Provide the (X, Y) coordinate of the cell's center where the given text is located.  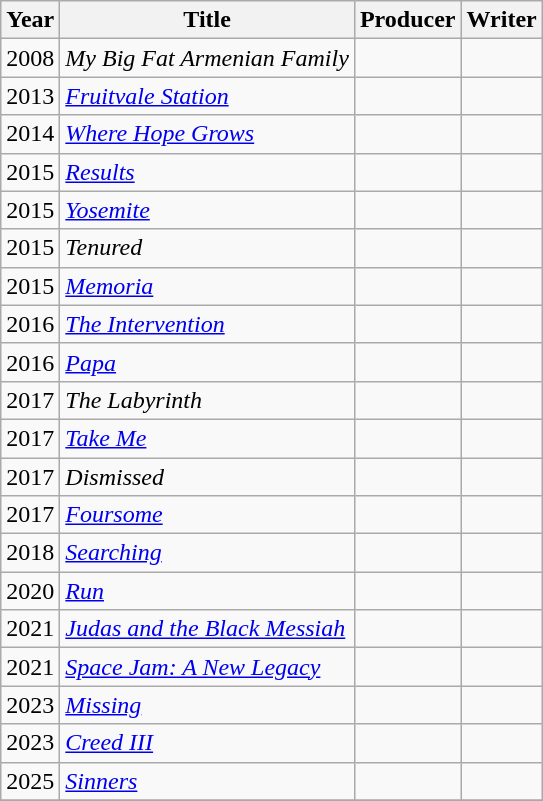
Year (30, 20)
Writer (502, 20)
Judas and the Black Messiah (208, 629)
Dismissed (208, 477)
2020 (30, 591)
2008 (30, 58)
2018 (30, 553)
Results (208, 172)
Memoria (208, 286)
2025 (30, 781)
Yosemite (208, 210)
Title (208, 20)
Producer (408, 20)
Papa (208, 362)
Fruitvale Station (208, 96)
Missing (208, 705)
Where Hope Grows (208, 134)
Take Me (208, 438)
The Intervention (208, 324)
Searching (208, 553)
Creed III (208, 743)
Run (208, 591)
Foursome (208, 515)
My Big Fat Armenian Family (208, 58)
2013 (30, 96)
The Labyrinth (208, 400)
Space Jam: A New Legacy (208, 667)
Tenured (208, 248)
Sinners (208, 781)
2014 (30, 134)
